Extract the [X, Y] coordinate from the center of the cell holding the provided text.  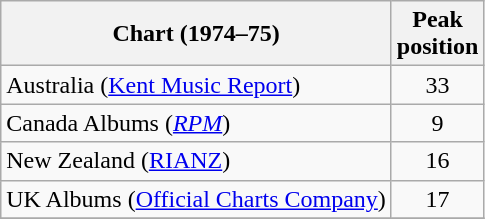
9 [437, 123]
Peakposition [437, 34]
Chart (1974–75) [196, 34]
17 [437, 199]
33 [437, 85]
Australia (Kent Music Report) [196, 85]
Canada Albums (RPM) [196, 123]
UK Albums (Official Charts Company) [196, 199]
16 [437, 161]
New Zealand (RIANZ) [196, 161]
